Output the (X, Y) coordinate of the center of the cell containing the given text.  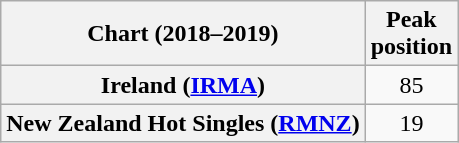
19 (411, 123)
New Zealand Hot Singles (RMNZ) (183, 123)
Peak position (411, 34)
85 (411, 85)
Chart (2018–2019) (183, 34)
Ireland (IRMA) (183, 85)
